For the text-containing cell, return its midpoint in [X, Y] coordinate format. 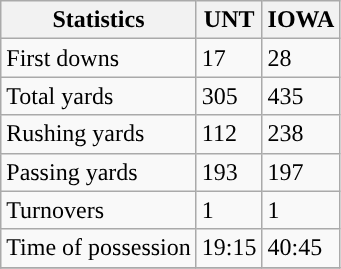
First downs [99, 58]
Total yards [99, 96]
305 [229, 96]
17 [229, 58]
40:45 [301, 248]
238 [301, 134]
193 [229, 172]
28 [301, 58]
435 [301, 96]
Time of possession [99, 248]
Statistics [99, 20]
112 [229, 134]
Rushing yards [99, 134]
Passing yards [99, 172]
IOWA [301, 20]
197 [301, 172]
19:15 [229, 248]
UNT [229, 20]
Turnovers [99, 210]
